Search for the cell housing the specified text and yield its [X, Y] center coordinate. 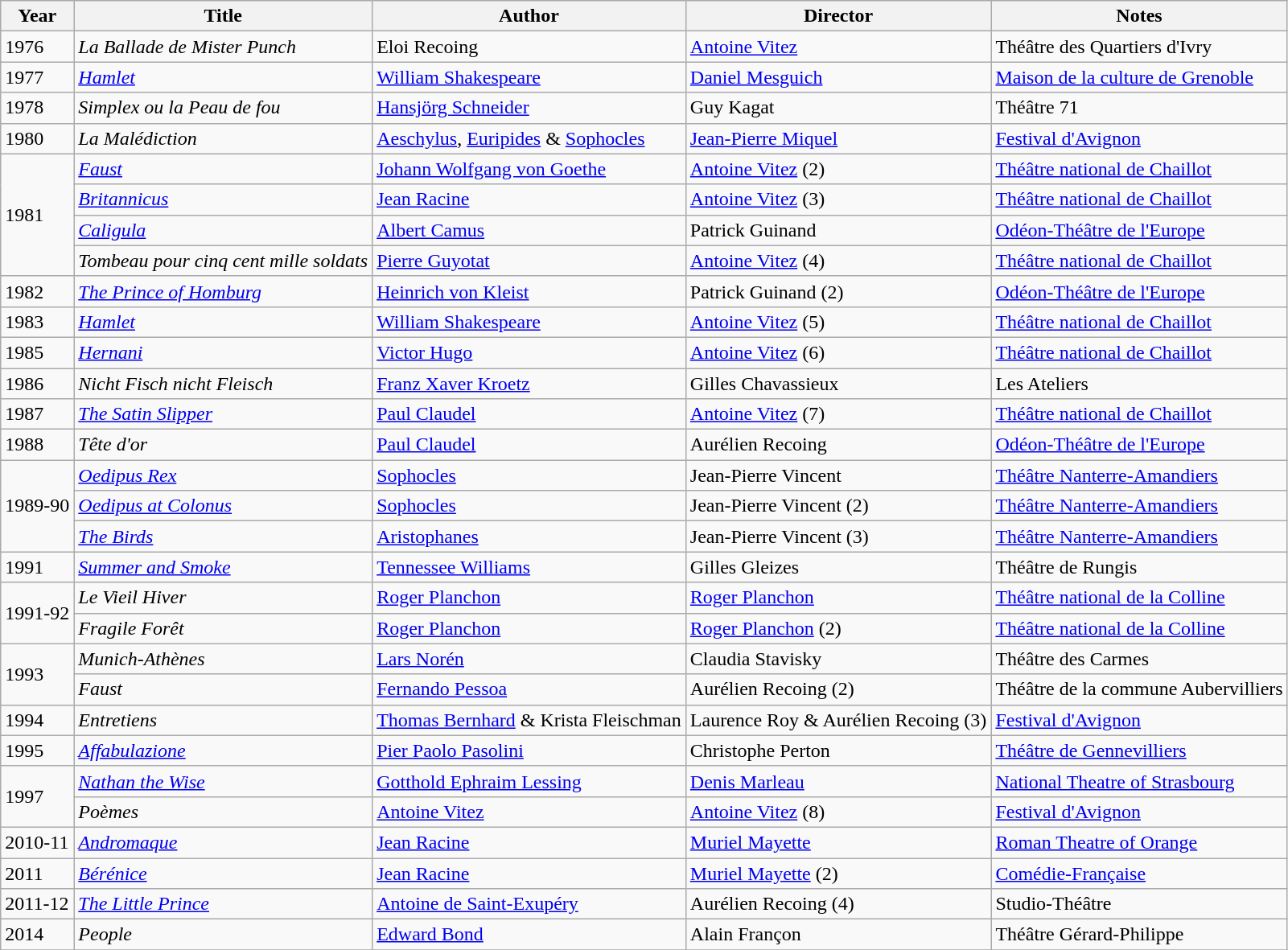
Gotthold Ephraim Lessing [529, 781]
Pier Paolo Pasolini [529, 751]
Aurélien Recoing [838, 445]
2014 [37, 935]
1993 [37, 674]
Franz Xaver Kroetz [529, 384]
Entretiens [224, 720]
Antoine Vitez (2) [838, 169]
Théâtre 71 [1139, 108]
Denis Marleau [838, 781]
Antoine de Saint-Exupéry [529, 904]
Nicht Fisch nicht Fleisch [224, 384]
Comédie-Française [1139, 873]
Albert Camus [529, 230]
Andromaque [224, 842]
Johann Wolfgang von Goethe [529, 169]
Notes [1139, 16]
Poèmes [224, 812]
Year [37, 16]
Claudia Stavisky [838, 659]
Studio-Théâtre [1139, 904]
Caligula [224, 230]
The Birds [224, 537]
Title [224, 16]
Tombeau pour cinq cent mille soldats [224, 261]
Théâtre Gérard-Philippe [1139, 935]
Théâtre des Carmes [1139, 659]
Hernani [224, 352]
1986 [37, 384]
Antoine Vitez (7) [838, 414]
Patrick Guinand [838, 230]
1988 [37, 445]
Aurélien Recoing (4) [838, 904]
People [224, 935]
Pierre Guyotat [529, 261]
Muriel Mayette [838, 842]
Roger Planchon (2) [838, 628]
Alain Françon [838, 935]
Muriel Mayette (2) [838, 873]
Gilles Gleizes [838, 567]
Aeschylus, Euripides & Sophocles [529, 138]
Théâtre de Rungis [1139, 567]
1994 [37, 720]
2010-11 [37, 842]
Hansjörg Schneider [529, 108]
Roman Theatre of Orange [1139, 842]
Antoine Vitez (8) [838, 812]
Jean-Pierre Miquel [838, 138]
Aristophanes [529, 537]
Guy Kagat [838, 108]
Heinrich von Kleist [529, 291]
Lars Norén [529, 659]
Edward Bond [529, 935]
1989-90 [37, 506]
1980 [37, 138]
Victor Hugo [529, 352]
1991 [37, 567]
1983 [37, 322]
La Malédiction [224, 138]
Jean-Pierre Vincent (3) [838, 537]
Author [529, 16]
Jean-Pierre Vincent (2) [838, 506]
Director [838, 16]
1981 [37, 215]
Théâtre de la commune Aubervilliers [1139, 689]
Nathan the Wise [224, 781]
Antoine Vitez (5) [838, 322]
Tennessee Williams [529, 567]
Oedipus at Colonus [224, 506]
Aurélien Recoing (2) [838, 689]
Munich-Athènes [224, 659]
The Satin Slipper [224, 414]
1977 [37, 77]
The Prince of Homburg [224, 291]
1976 [37, 47]
1985 [37, 352]
Daniel Mesguich [838, 77]
Simplex ou la Peau de fou [224, 108]
Patrick Guinand (2) [838, 291]
Gilles Chavassieux [838, 384]
Fragile Forêt [224, 628]
Thomas Bernhard & Krista Fleischman [529, 720]
Théâtre de Gennevilliers [1139, 751]
Affabulazione [224, 751]
Le Vieil Hiver [224, 598]
1987 [37, 414]
Britannicus [224, 199]
1995 [37, 751]
Eloi Recoing [529, 47]
Les Ateliers [1139, 384]
Christophe Perton [838, 751]
Tête d'or [224, 445]
Summer and Smoke [224, 567]
Fernando Pessoa [529, 689]
Maison de la culture de Grenoble [1139, 77]
Oedipus Rex [224, 475]
2011-12 [37, 904]
1978 [37, 108]
Bérénice [224, 873]
Jean-Pierre Vincent [838, 475]
The Little Prince [224, 904]
1982 [37, 291]
1991-92 [37, 613]
Antoine Vitez (6) [838, 352]
National Theatre of Strasbourg [1139, 781]
Théâtre des Quartiers d'Ivry [1139, 47]
Antoine Vitez (4) [838, 261]
2011 [37, 873]
Laurence Roy & Aurélien Recoing (3) [838, 720]
La Ballade de Mister Punch [224, 47]
Antoine Vitez (3) [838, 199]
1997 [37, 796]
